Scan for the cell matching the given text and deliver its (X, Y) coordinate at center. 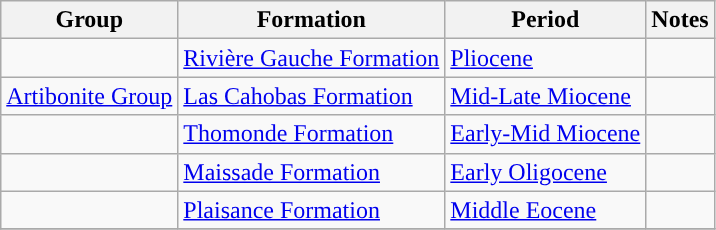
Early Oligocene (546, 172)
Formation (312, 20)
Rivière Gauche Formation (312, 58)
Plaisance Formation (312, 210)
Group (90, 20)
Mid-Late Miocene (546, 96)
Middle Eocene (546, 210)
Artibonite Group (90, 96)
Period (546, 20)
Maissade Formation (312, 172)
Pliocene (546, 58)
Las Cahobas Formation (312, 96)
Notes (680, 20)
Thomonde Formation (312, 134)
Early-Mid Miocene (546, 134)
